Identify which cell holds the provided text, then report its (X, Y) central coordinate. 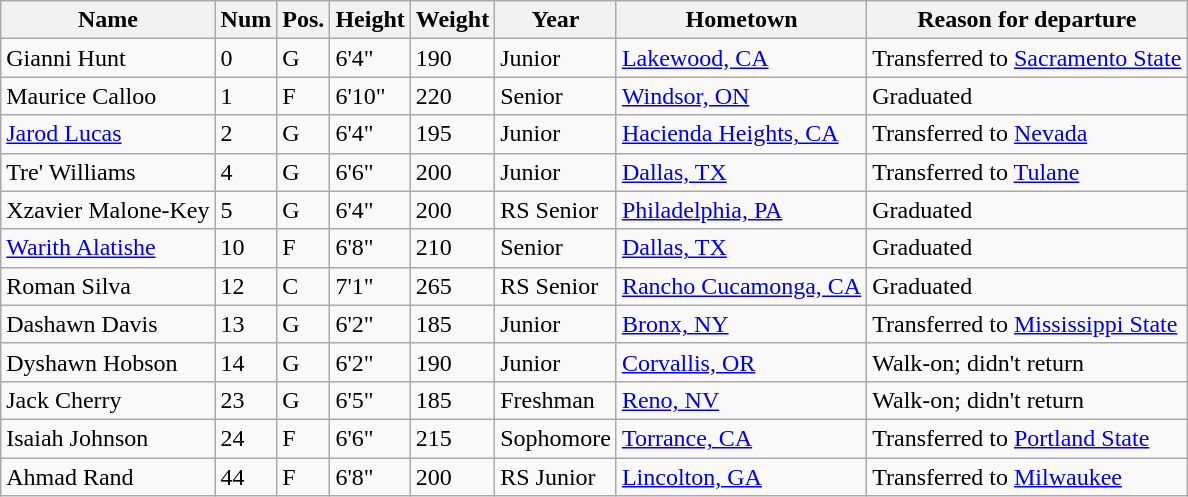
Hometown (741, 20)
Dyshawn Hobson (108, 362)
Freshman (556, 400)
5 (246, 210)
Dashawn Davis (108, 324)
220 (452, 96)
6'5" (370, 400)
Bronx, NY (741, 324)
10 (246, 248)
Gianni Hunt (108, 58)
Jarod Lucas (108, 134)
Torrance, CA (741, 438)
Rancho Cucamonga, CA (741, 286)
Transferred to Nevada (1027, 134)
RS Junior (556, 477)
Num (246, 20)
Reno, NV (741, 400)
14 (246, 362)
265 (452, 286)
2 (246, 134)
44 (246, 477)
7'1" (370, 286)
Jack Cherry (108, 400)
Roman Silva (108, 286)
Transferred to Milwaukee (1027, 477)
215 (452, 438)
195 (452, 134)
12 (246, 286)
Xzavier Malone-Key (108, 210)
0 (246, 58)
Sophomore (556, 438)
23 (246, 400)
Philadelphia, PA (741, 210)
Lakewood, CA (741, 58)
Tre' Williams (108, 172)
Reason for departure (1027, 20)
Year (556, 20)
Hacienda Heights, CA (741, 134)
Warith Alatishe (108, 248)
Transferred to Portland State (1027, 438)
210 (452, 248)
Transferred to Mississippi State (1027, 324)
Pos. (304, 20)
1 (246, 96)
6'10" (370, 96)
Height (370, 20)
24 (246, 438)
4 (246, 172)
Windsor, ON (741, 96)
Transferred to Sacramento State (1027, 58)
C (304, 286)
Transferred to Tulane (1027, 172)
Ahmad Rand (108, 477)
Name (108, 20)
Lincolton, GA (741, 477)
Corvallis, OR (741, 362)
Isaiah Johnson (108, 438)
13 (246, 324)
Weight (452, 20)
Maurice Calloo (108, 96)
